Output the (x, y) coordinate of the center of the cell containing the given text.  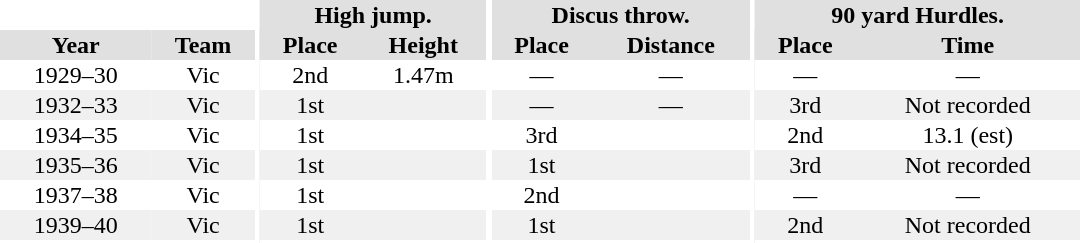
13.1 (est) (968, 135)
Height (423, 45)
Year (76, 45)
High jump. (373, 15)
90 yard Hurdles. (918, 15)
1939–40 (76, 225)
Time (968, 45)
Distance (671, 45)
Team (202, 45)
1929–30 (76, 75)
1.47m (423, 75)
1934–35 (76, 135)
1932–33 (76, 105)
1935–36 (76, 165)
1937–38 (76, 195)
Discus throw. (620, 15)
